Find where the given text appears and provide that cell's center as [X, Y] coordinate. 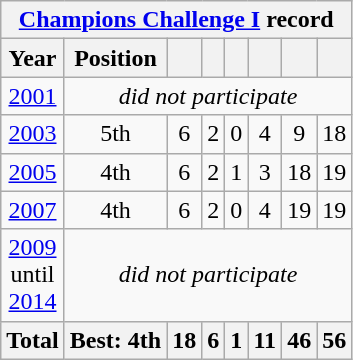
2009until 2014 [33, 275]
Position [115, 58]
2007 [33, 210]
56 [334, 340]
2005 [33, 172]
Best: 4th [115, 340]
Year [33, 58]
Champions Challenge I record [176, 20]
11 [265, 340]
46 [300, 340]
9 [300, 134]
2003 [33, 134]
3 [265, 172]
5th [115, 134]
Total [33, 340]
2001 [33, 96]
